Return the [x, y] coordinate for the center point of the cell that contains the specified text.  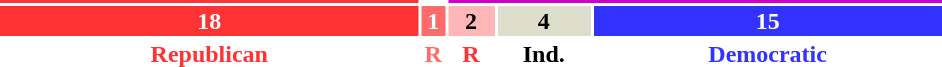
2 [471, 21]
15 [768, 21]
18 [209, 21]
4 [544, 21]
1 [434, 21]
